Return [X, Y] of the center of cell containing provided text 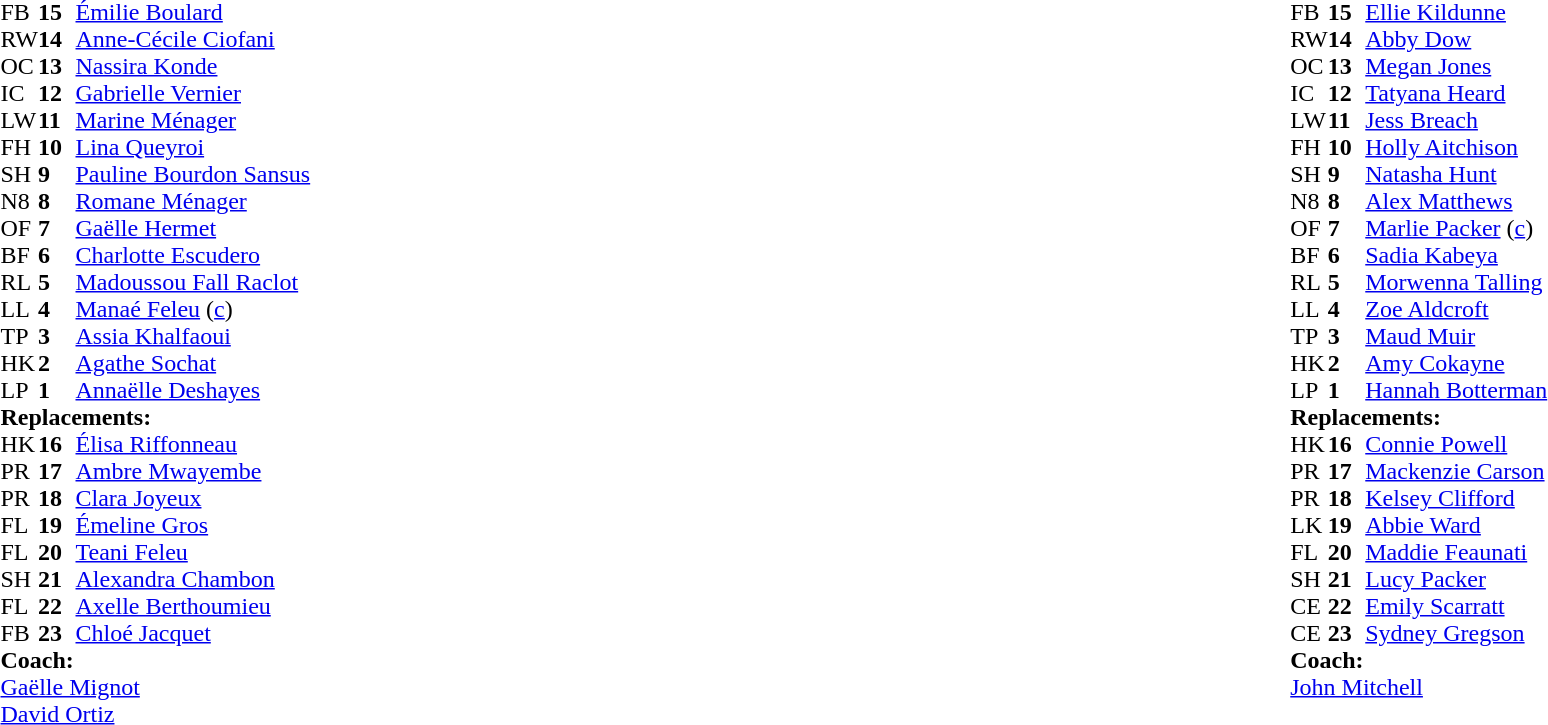
Maud Muir [1456, 336]
Ambre Mwayembe [194, 472]
Zoe Aldcroft [1456, 310]
Emily Scarratt [1456, 606]
LK [1309, 526]
Mackenzie Carson [1456, 472]
Sadia Kabeya [1456, 256]
Gaëlle Hermet [194, 228]
Anne-Cécile Ciofani [194, 40]
Hannah Botterman [1456, 390]
Amy Cokayne [1456, 364]
Élisa Riffonneau [194, 444]
Axelle Berthoumieu [194, 606]
FB [19, 634]
Megan Jones [1456, 66]
Morwenna Talling [1456, 282]
Émeline Gros [194, 526]
Tatyana Heard [1456, 94]
Abby Dow [1456, 40]
Alex Matthews [1456, 202]
Teani Feleu [194, 552]
Manaé Feleu (c) [194, 310]
Kelsey Clifford [1456, 498]
Clara Joyeux [194, 498]
Nassira Konde [194, 66]
Sydney Gregson [1456, 634]
Holly Aitchison [1456, 148]
Jess Breach [1456, 120]
Agathe Sochat [194, 364]
Pauline Bourdon Sansus [194, 174]
John Mitchell [1418, 688]
Annaëlle Deshayes [194, 390]
Natasha Hunt [1456, 174]
Gabrielle Vernier [194, 94]
Charlotte Escudero [194, 256]
Romane Ménager [194, 202]
Marine Ménager [194, 120]
Lucy Packer [1456, 580]
Maddie Feaunati [1456, 552]
Alexandra Chambon [194, 580]
Connie Powell [1456, 444]
Marlie Packer (c) [1456, 228]
Chloé Jacquet [194, 634]
Madoussou Fall Raclot [194, 282]
Lina Queyroi [194, 148]
Abbie Ward [1456, 526]
Assia Khalfaoui [194, 336]
